Capture the cell that displays the provided text and extract its (x, y) central coordinate. 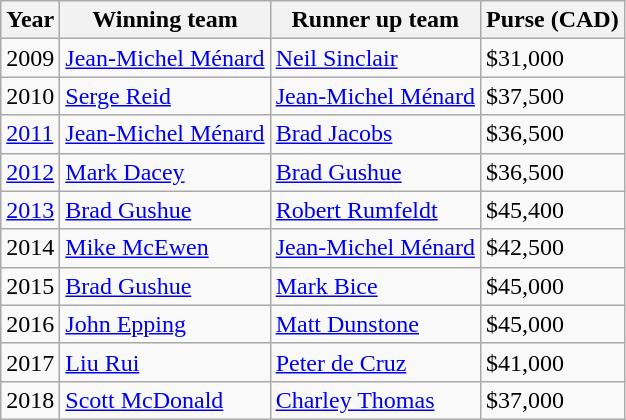
Liu Rui (165, 362)
Matt Dunstone (375, 324)
2016 (30, 324)
2011 (30, 134)
Mark Bice (375, 286)
2012 (30, 172)
$37,000 (552, 400)
$42,500 (552, 248)
Mark Dacey (165, 172)
2018 (30, 400)
Purse (CAD) (552, 20)
John Epping (165, 324)
Charley Thomas (375, 400)
$37,500 (552, 96)
Mike McEwen (165, 248)
2013 (30, 210)
$45,400 (552, 210)
Robert Rumfeldt (375, 210)
Winning team (165, 20)
2017 (30, 362)
$41,000 (552, 362)
Year (30, 20)
$31,000 (552, 58)
2014 (30, 248)
2010 (30, 96)
2009 (30, 58)
Serge Reid (165, 96)
Brad Jacobs (375, 134)
Peter de Cruz (375, 362)
Scott McDonald (165, 400)
2015 (30, 286)
Neil Sinclair (375, 58)
Runner up team (375, 20)
